Return the [x, y] coordinate for the center point of the cell that contains the specified text.  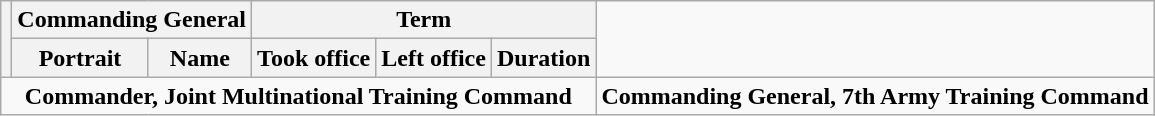
Portrait [80, 58]
Left office [434, 58]
Name [200, 58]
Commander, Joint Multinational Training Command [298, 96]
Took office [314, 58]
Commanding General, 7th Army Training Command [875, 96]
Duration [543, 58]
Commanding General [132, 20]
Term [424, 20]
